Provide the [x, y] coordinate of the cell's center where the given text is located.  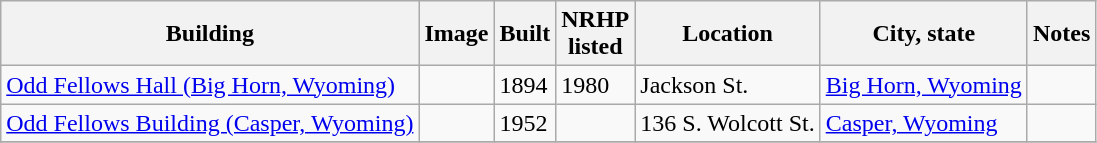
Odd Fellows Hall (Big Horn, Wyoming) [210, 85]
Odd Fellows Building (Casper, Wyoming) [210, 123]
Notes [1061, 34]
136 S. Wolcott St. [728, 123]
Image [456, 34]
1952 [525, 123]
City, state [924, 34]
Jackson St. [728, 85]
1980 [596, 85]
Casper, Wyoming [924, 123]
Building [210, 34]
Big Horn, Wyoming [924, 85]
NRHPlisted [596, 34]
1894 [525, 85]
Location [728, 34]
Built [525, 34]
